Detect which cell encompasses the target text, then output its (x, y) center coordinate. 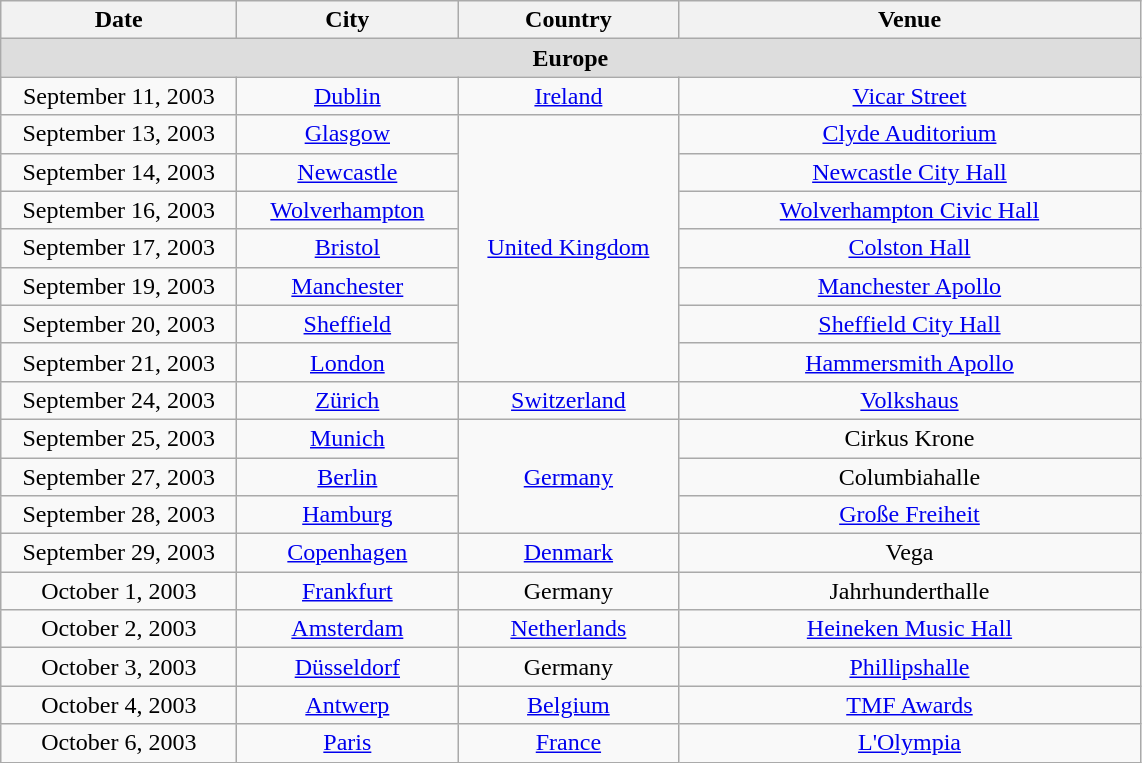
Sheffield (348, 324)
Manchester (348, 286)
Glasgow (348, 134)
Dublin (348, 96)
City (348, 20)
London (348, 362)
Wolverhampton (348, 210)
Volkshaus (910, 400)
Copenhagen (348, 553)
October 6, 2003 (119, 743)
Antwerp (348, 705)
October 4, 2003 (119, 705)
Belgium (568, 705)
Jahrhunderthalle (910, 591)
Sheffield City Hall (910, 324)
Bristol (348, 248)
L'Olympia (910, 743)
Heineken Music Hall (910, 629)
September 27, 2003 (119, 477)
September 11, 2003 (119, 96)
October 3, 2003 (119, 667)
Frankfurt (348, 591)
September 24, 2003 (119, 400)
Colston Hall (910, 248)
September 29, 2003 (119, 553)
September 14, 2003 (119, 172)
Europe (570, 58)
Große Freiheit (910, 515)
Newcastle City Hall (910, 172)
September 19, 2003 (119, 286)
Vega (910, 553)
Newcastle (348, 172)
Clyde Auditorium (910, 134)
Hamburg (348, 515)
Netherlands (568, 629)
October 1, 2003 (119, 591)
Date (119, 20)
Manchester Apollo (910, 286)
September 28, 2003 (119, 515)
Ireland (568, 96)
Hammersmith Apollo (910, 362)
Zürich (348, 400)
Düsseldorf (348, 667)
Paris (348, 743)
September 13, 2003 (119, 134)
Columbiahalle (910, 477)
TMF Awards (910, 705)
Munich (348, 438)
Switzerland (568, 400)
Wolverhampton Civic Hall (910, 210)
Berlin (348, 477)
Venue (910, 20)
Country (568, 20)
September 20, 2003 (119, 324)
United Kingdom (568, 248)
Denmark (568, 553)
Cirkus Krone (910, 438)
October 2, 2003 (119, 629)
September 25, 2003 (119, 438)
Vicar Street (910, 96)
September 21, 2003 (119, 362)
September 16, 2003 (119, 210)
Phillipshalle (910, 667)
France (568, 743)
Amsterdam (348, 629)
September 17, 2003 (119, 248)
